Output the [X, Y] coordinate of the center of the cell containing the given text.  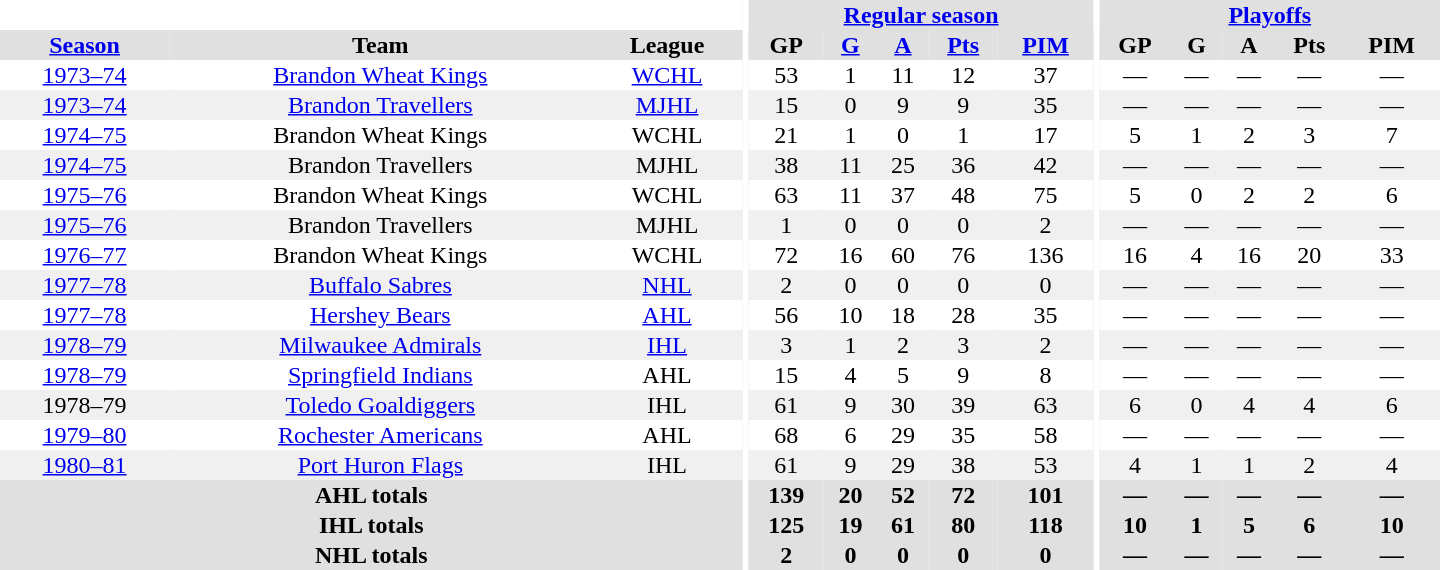
80 [963, 525]
NHL totals [372, 555]
AHL totals [372, 495]
Season [84, 45]
30 [903, 405]
8 [1046, 375]
Buffalo Sabres [380, 285]
Port Huron Flags [380, 465]
101 [1046, 495]
19 [850, 525]
18 [903, 315]
1980–81 [84, 465]
56 [786, 315]
39 [963, 405]
1979–80 [84, 435]
Regular season [920, 15]
1976–77 [84, 255]
139 [786, 495]
21 [786, 135]
Toledo Goaldiggers [380, 405]
33 [1392, 255]
Milwaukee Admirals [380, 345]
Playoffs [1270, 15]
68 [786, 435]
7 [1392, 135]
IHL totals [372, 525]
42 [1046, 165]
17 [1046, 135]
125 [786, 525]
118 [1046, 525]
NHL [668, 285]
25 [903, 165]
28 [963, 315]
75 [1046, 195]
76 [963, 255]
36 [963, 165]
136 [1046, 255]
58 [1046, 435]
Hershey Bears [380, 315]
Team [380, 45]
Rochester Americans [380, 435]
12 [963, 75]
48 [963, 195]
60 [903, 255]
League [668, 45]
Springfield Indians [380, 375]
52 [903, 495]
